For the text-containing cell, return its midpoint in (X, Y) coordinate format. 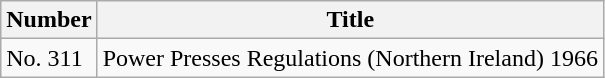
Power Presses Regulations (Northern Ireland) 1966 (350, 58)
No. 311 (49, 58)
Title (350, 20)
Number (49, 20)
